Provide the [X, Y] coordinate of the cell's center where the given text is located.  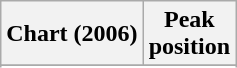
Chart (2006) [72, 34]
Peakposition [189, 34]
